Identify which cell holds the provided text, then report its [x, y] central coordinate. 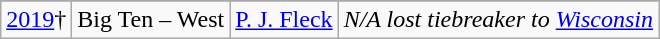
P. J. Fleck [284, 20]
Big Ten – West [151, 20]
N/A lost tiebreaker to Wisconsin [498, 20]
2019† [36, 20]
